Identify which cell holds the provided text, then report its (x, y) central coordinate. 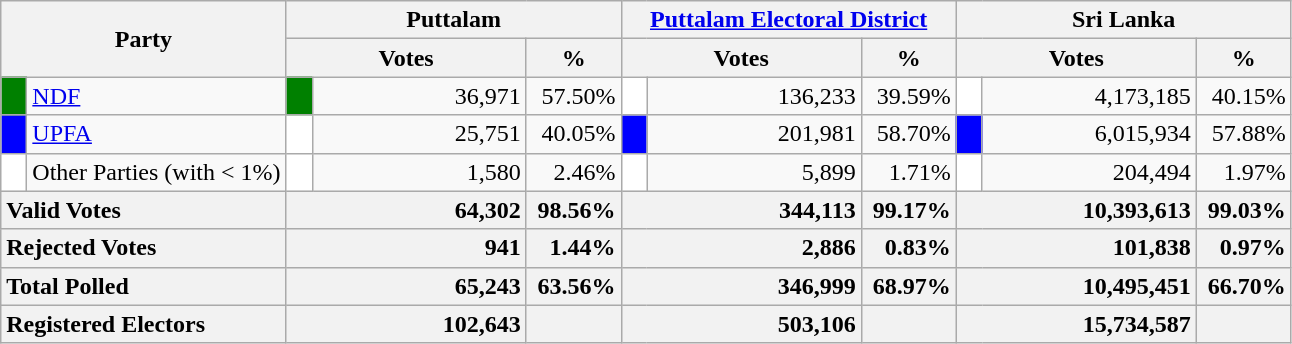
Total Polled (144, 286)
57.88% (1244, 134)
136,233 (754, 96)
68.97% (908, 286)
40.15% (1244, 96)
58.70% (908, 134)
1,580 (419, 172)
63.56% (574, 286)
101,838 (1076, 248)
36,971 (419, 96)
6,015,934 (1089, 134)
Puttalam (454, 20)
346,999 (741, 286)
102,643 (406, 324)
10,495,451 (1076, 286)
Valid Votes (144, 210)
Sri Lanka (1124, 20)
65,243 (406, 286)
503,106 (741, 324)
941 (406, 248)
0.97% (1244, 248)
39.59% (908, 96)
4,173,185 (1089, 96)
201,981 (754, 134)
1.97% (1244, 172)
99.03% (1244, 210)
2,886 (741, 248)
15,734,587 (1076, 324)
2.46% (574, 172)
344,113 (741, 210)
1.44% (574, 248)
5,899 (754, 172)
204,494 (1089, 172)
0.83% (908, 248)
1.71% (908, 172)
98.56% (574, 210)
57.50% (574, 96)
40.05% (574, 134)
66.70% (1244, 286)
Rejected Votes (144, 248)
64,302 (406, 210)
25,751 (419, 134)
UPFA (156, 134)
99.17% (908, 210)
Other Parties (with < 1%) (156, 172)
NDF (156, 96)
10,393,613 (1076, 210)
Party (144, 39)
Puttalam Electoral District (788, 20)
Registered Electors (144, 324)
